Determine the (X, Y) coordinate at the center of the cell enclosing the given text.  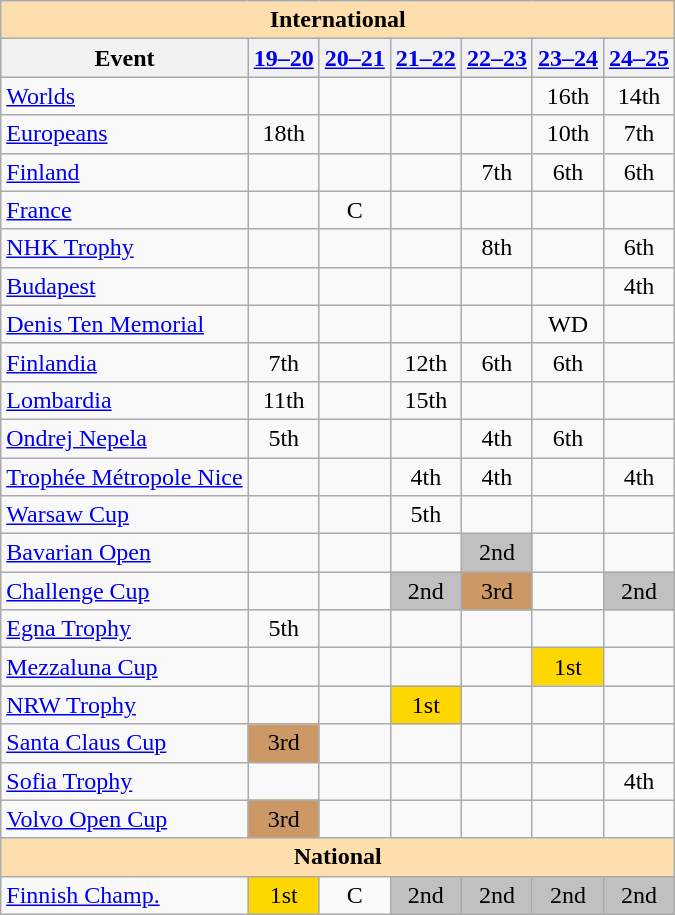
Finlandia (124, 362)
Event (124, 58)
Budapest (124, 286)
Volvo Open Cup (124, 819)
22–23 (496, 58)
Trophée Métropole Nice (124, 477)
Santa Claus Cup (124, 743)
Lombardia (124, 400)
NRW Trophy (124, 705)
Bavarian Open (124, 553)
Finnish Champ. (124, 895)
Worlds (124, 96)
Europeans (124, 134)
16th (568, 96)
10th (568, 134)
14th (640, 96)
Warsaw Cup (124, 515)
18th (284, 134)
20–21 (354, 58)
23–24 (568, 58)
National (338, 857)
24–25 (640, 58)
8th (496, 248)
12th (426, 362)
15th (426, 400)
WD (568, 324)
Denis Ten Memorial (124, 324)
19–20 (284, 58)
Mezzaluna Cup (124, 667)
Challenge Cup (124, 591)
Egna Trophy (124, 629)
Ondrej Nepela (124, 438)
International (338, 20)
Finland (124, 172)
21–22 (426, 58)
Sofia Trophy (124, 781)
NHK Trophy (124, 248)
France (124, 210)
11th (284, 400)
